From the cell containing the given text, extract its center point as (x, y) coordinate. 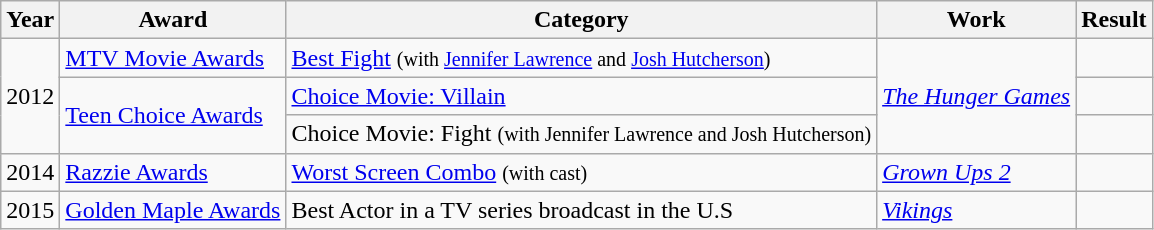
Result (1114, 20)
Year (30, 20)
Award (173, 20)
Razzie Awards (173, 172)
Vikings (976, 210)
MTV Movie Awards (173, 58)
2014 (30, 172)
2015 (30, 210)
Category (582, 20)
Worst Screen Combo (with cast) (582, 172)
The Hunger Games (976, 96)
Teen Choice Awards (173, 115)
Golden Maple Awards (173, 210)
2012 (30, 96)
Grown Ups 2 (976, 172)
Work (976, 20)
Best Actor in a TV series broadcast in the U.S (582, 210)
Best Fight (with Jennifer Lawrence and Josh Hutcherson) (582, 58)
Choice Movie: Villain (582, 96)
Choice Movie: Fight (with Jennifer Lawrence and Josh Hutcherson) (582, 134)
